For the text-containing cell, return its midpoint in (x, y) coordinate format. 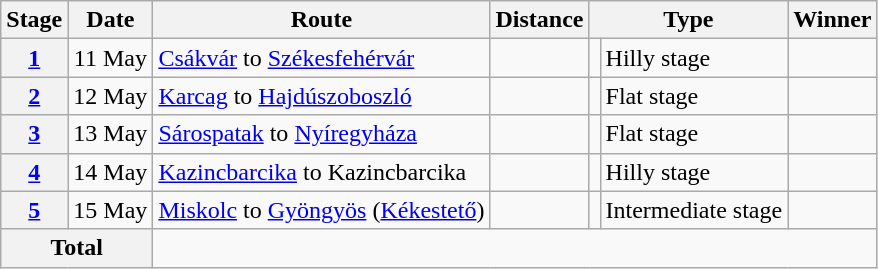
Intermediate stage (694, 210)
5 (34, 210)
Stage (34, 20)
14 May (110, 172)
3 (34, 134)
Winner (832, 20)
Total (77, 248)
Csákvár to Székesfehérvár (322, 58)
Miskolc to Gyöngyös (Kékestető) (322, 210)
15 May (110, 210)
Sárospatak to Nyíregyháza (322, 134)
Distance (540, 20)
Type (688, 20)
Route (322, 20)
4 (34, 172)
1 (34, 58)
11 May (110, 58)
Date (110, 20)
Karcag to Hajdúszoboszló (322, 96)
2 (34, 96)
12 May (110, 96)
13 May (110, 134)
Kazincbarcika to Kazincbarcika (322, 172)
